Search for the cell housing the specified text and yield its (X, Y) center coordinate. 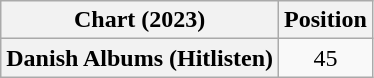
Chart (2023) (140, 20)
Position (326, 20)
45 (326, 58)
Danish Albums (Hitlisten) (140, 58)
